Provide the (x, y) coordinate of the cell's center where the given text is located.  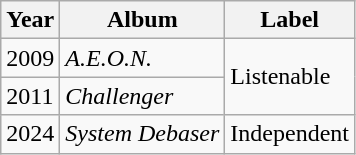
2024 (30, 134)
Year (30, 20)
Independent (290, 134)
Label (290, 20)
System Debaser (142, 134)
2009 (30, 58)
Listenable (290, 77)
Challenger (142, 96)
Album (142, 20)
2011 (30, 96)
A.E.O.N. (142, 58)
